Detect which cell encompasses the target text, then output its (x, y) center coordinate. 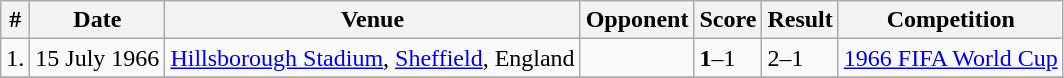
Score (728, 20)
Venue (372, 20)
Result (800, 20)
1. (16, 58)
15 July 1966 (98, 58)
# (16, 20)
1966 FIFA World Cup (950, 58)
Date (98, 20)
1–1 (728, 58)
Competition (950, 20)
Hillsborough Stadium, Sheffield, England (372, 58)
2–1 (800, 58)
Opponent (637, 20)
